Scan for the cell matching the given text and deliver its (x, y) coordinate at center. 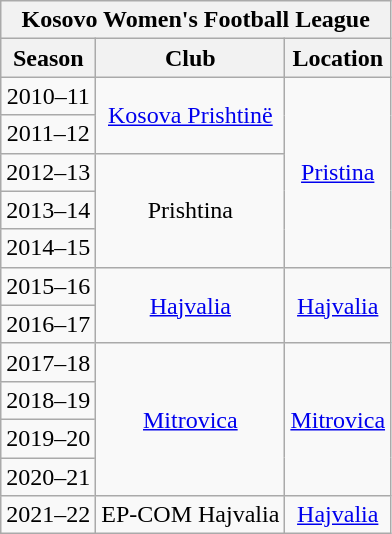
Prishtina (190, 210)
2017–18 (48, 362)
2016–17 (48, 324)
Club (190, 58)
2018–19 (48, 400)
Season (48, 58)
2013–14 (48, 210)
2010–11 (48, 96)
Location (338, 58)
2014–15 (48, 248)
2011–12 (48, 134)
2020–21 (48, 477)
Kosovo Women's Football League (196, 20)
2019–20 (48, 438)
Pristina (338, 172)
2021–22 (48, 515)
EP-COM Hajvalia (190, 515)
2012–13 (48, 172)
Kosova Prishtinë (190, 115)
2015–16 (48, 286)
